Scan for the cell matching the given text and deliver its (X, Y) coordinate at center. 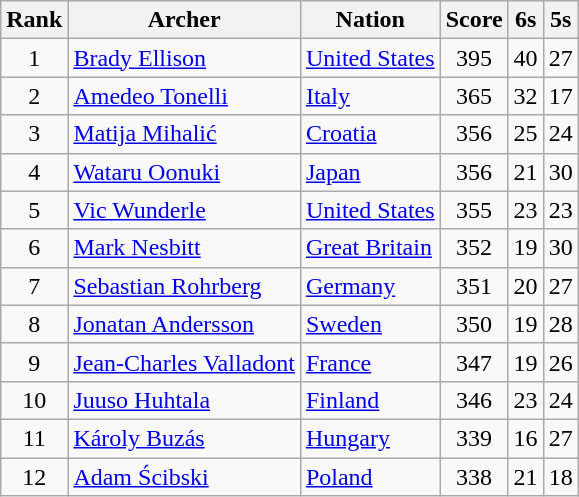
18 (560, 477)
350 (474, 324)
2 (34, 96)
351 (474, 286)
Jonatan Andersson (184, 324)
1 (34, 58)
346 (474, 400)
Adam Ścibski (184, 477)
20 (526, 286)
395 (474, 58)
347 (474, 362)
Archer (184, 20)
16 (526, 438)
Károly Buzás (184, 438)
5s (560, 20)
7 (34, 286)
Germany (370, 286)
338 (474, 477)
Vic Wunderle (184, 210)
25 (526, 134)
Hungary (370, 438)
11 (34, 438)
Sweden (370, 324)
12 (34, 477)
4 (34, 172)
France (370, 362)
Sebastian Rohrberg (184, 286)
6 (34, 248)
Poland (370, 477)
Finland (370, 400)
Score (474, 20)
352 (474, 248)
Wataru Oonuki (184, 172)
Great Britain (370, 248)
5 (34, 210)
10 (34, 400)
Matija Mihalić (184, 134)
6s (526, 20)
28 (560, 324)
Juuso Huhtala (184, 400)
355 (474, 210)
8 (34, 324)
17 (560, 96)
Jean-Charles Valladont (184, 362)
365 (474, 96)
Nation (370, 20)
Rank (34, 20)
Brady Ellison (184, 58)
339 (474, 438)
Japan (370, 172)
26 (560, 362)
Croatia (370, 134)
Mark Nesbitt (184, 248)
Amedeo Tonelli (184, 96)
3 (34, 134)
Italy (370, 96)
32 (526, 96)
9 (34, 362)
40 (526, 58)
